Locate the cell with the specified text and output its [x, y] center coordinate. 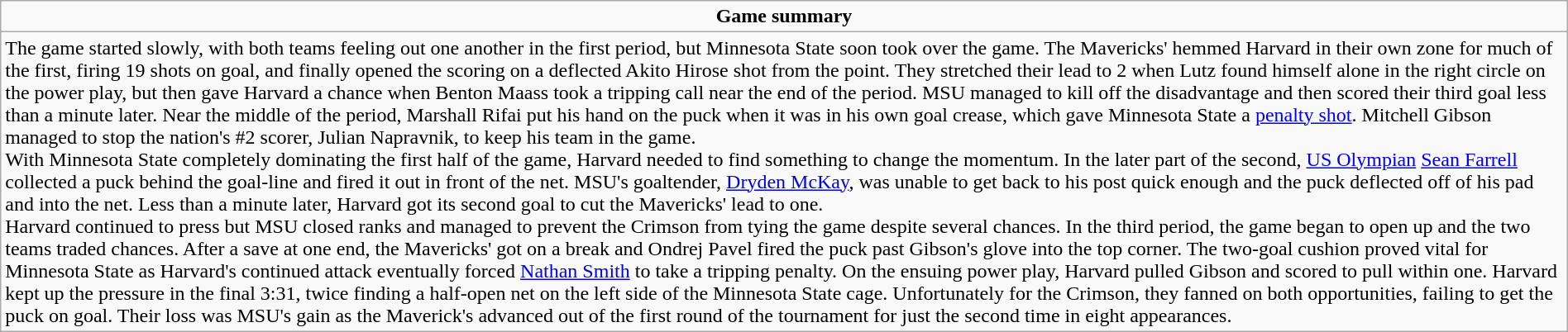
Game summary [784, 17]
